Provide the [x, y] coordinate of the cell's center where the given text is located.  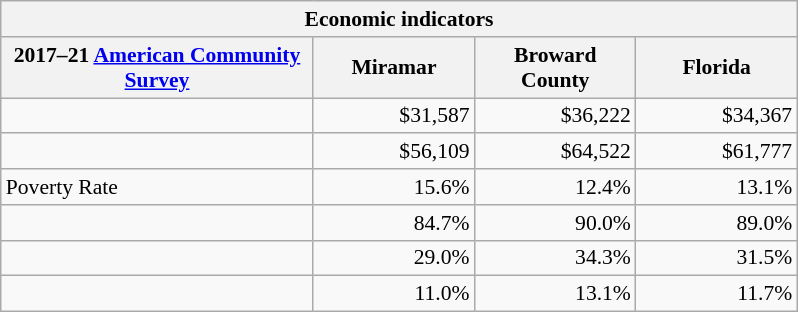
$56,109 [394, 152]
15.6% [394, 187]
$31,587 [394, 116]
11.7% [716, 294]
29.0% [394, 258]
2017–21 American Community Survey [158, 68]
90.0% [556, 223]
84.7% [394, 223]
$36,222 [556, 116]
89.0% [716, 223]
$34,367 [716, 116]
$61,777 [716, 152]
12.4% [556, 187]
Broward County [556, 68]
Poverty Rate [158, 187]
11.0% [394, 294]
Miramar [394, 68]
$64,522 [556, 152]
34.3% [556, 258]
Florida [716, 68]
Economic indicators [399, 19]
31.5% [716, 258]
